Find where the given text appears and provide that cell's center as [x, y] coordinate. 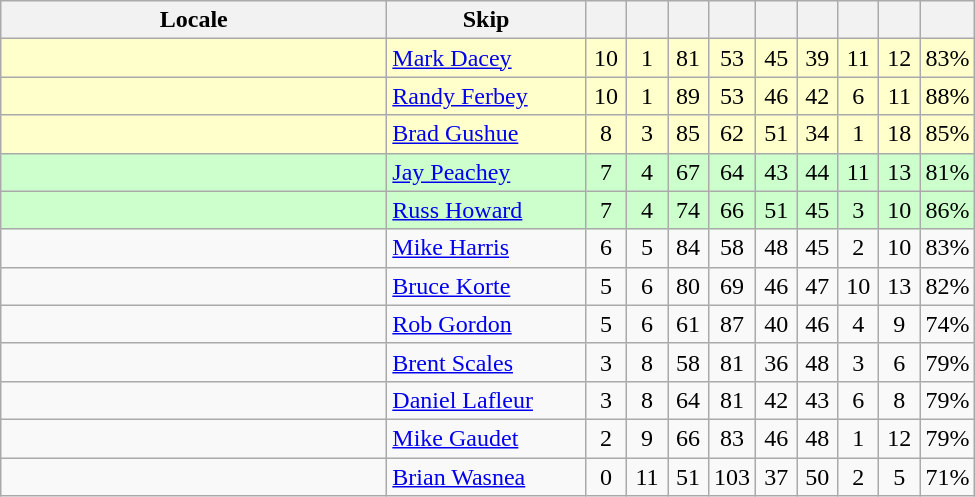
69 [732, 286]
Rob Gordon [486, 324]
71% [948, 477]
Brent Scales [486, 362]
103 [732, 477]
Brad Gushue [486, 134]
Mike Harris [486, 248]
Skip [486, 20]
37 [776, 477]
61 [688, 324]
80 [688, 286]
Jay Peachey [486, 172]
47 [818, 286]
50 [818, 477]
87 [732, 324]
88% [948, 96]
Randy Ferbey [486, 96]
40 [776, 324]
36 [776, 362]
74 [688, 210]
83 [732, 438]
0 [606, 477]
Brian Wasnea [486, 477]
62 [732, 134]
18 [900, 134]
85 [688, 134]
Bruce Korte [486, 286]
85% [948, 134]
Russ Howard [486, 210]
84 [688, 248]
Mike Gaudet [486, 438]
Daniel Lafleur [486, 400]
67 [688, 172]
39 [818, 58]
Mark Dacey [486, 58]
Locale [194, 20]
74% [948, 324]
81% [948, 172]
89 [688, 96]
82% [948, 286]
86% [948, 210]
44 [818, 172]
34 [818, 134]
